Search for the cell housing the specified text and yield its (x, y) center coordinate. 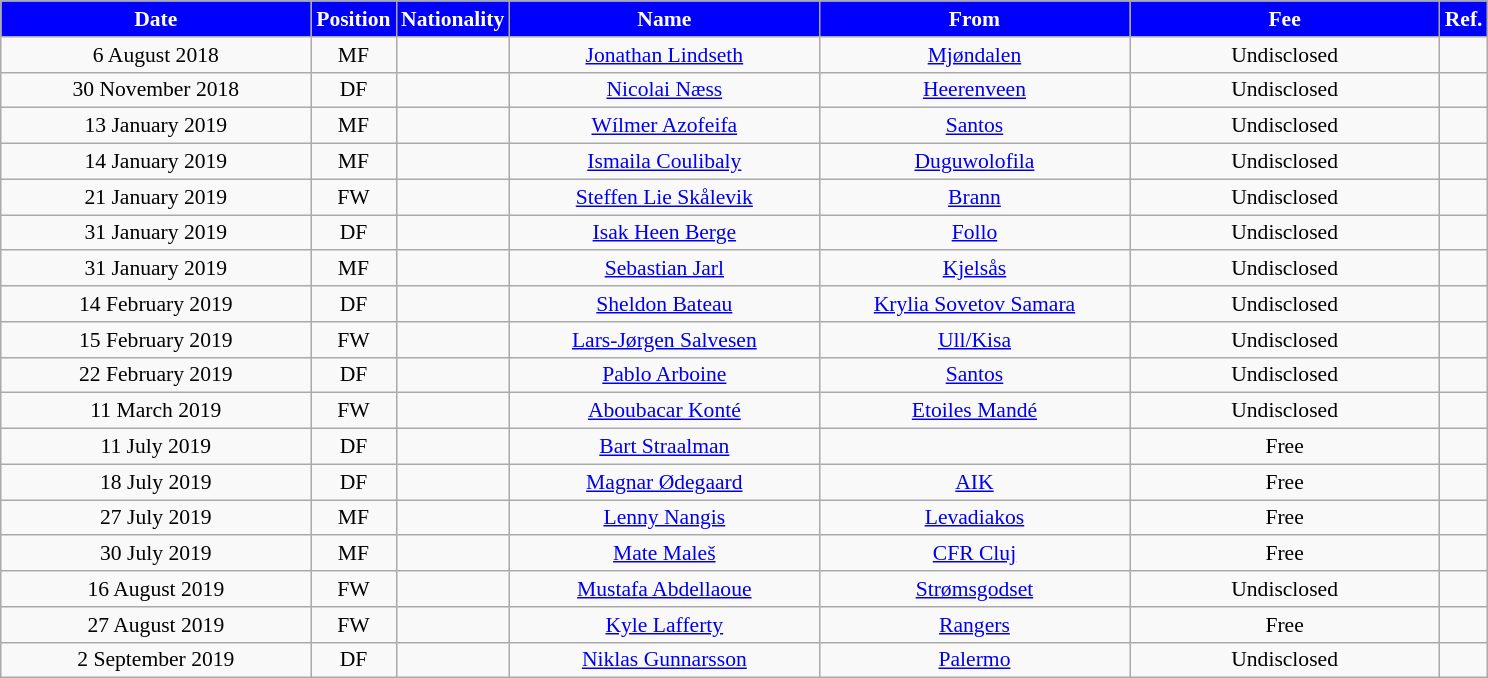
AIK (974, 482)
30 November 2018 (156, 90)
Ref. (1464, 19)
Lenny Nangis (664, 518)
Jonathan Lindseth (664, 55)
Magnar Ødegaard (664, 482)
15 February 2019 (156, 340)
Nationality (452, 19)
30 July 2019 (156, 554)
Ismaila Coulibaly (664, 162)
21 January 2019 (156, 197)
Ull/Kisa (974, 340)
Krylia Sovetov Samara (974, 304)
Fee (1285, 19)
Rangers (974, 625)
Aboubacar Konté (664, 411)
Palermo (974, 660)
From (974, 19)
16 August 2019 (156, 589)
14 January 2019 (156, 162)
27 August 2019 (156, 625)
Duguwolofila (974, 162)
Pablo Arboine (664, 375)
2 September 2019 (156, 660)
Strømsgodset (974, 589)
14 February 2019 (156, 304)
Heerenveen (974, 90)
Name (664, 19)
27 July 2019 (156, 518)
6 August 2018 (156, 55)
13 January 2019 (156, 126)
Sebastian Jarl (664, 269)
Lars-Jørgen Salvesen (664, 340)
Date (156, 19)
Nicolai Næss (664, 90)
Etoiles Mandé (974, 411)
Levadiakos (974, 518)
18 July 2019 (156, 482)
Niklas Gunnarsson (664, 660)
Bart Straalman (664, 447)
Brann (974, 197)
Mate Maleš (664, 554)
Position (354, 19)
Isak Heen Berge (664, 233)
11 March 2019 (156, 411)
Mustafa Abdellaoue (664, 589)
11 July 2019 (156, 447)
Follo (974, 233)
Kyle Lafferty (664, 625)
Steffen Lie Skålevik (664, 197)
22 February 2019 (156, 375)
Sheldon Bateau (664, 304)
Mjøndalen (974, 55)
Kjelsås (974, 269)
Wílmer Azofeifa (664, 126)
CFR Cluj (974, 554)
